Capture the cell that displays the provided text and extract its (x, y) central coordinate. 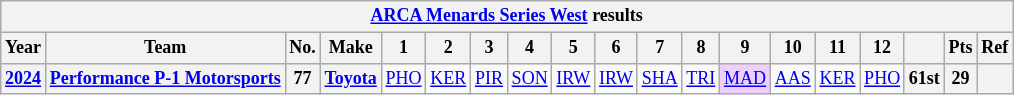
29 (960, 78)
SON (530, 78)
2 (448, 48)
9 (746, 48)
AAS (792, 78)
SHA (660, 78)
61st (924, 78)
12 (882, 48)
6 (616, 48)
Make (350, 48)
ARCA Menards Series West results (507, 16)
PIR (490, 78)
Toyota (350, 78)
4 (530, 48)
5 (574, 48)
11 (838, 48)
Team (165, 48)
MAD (746, 78)
TRI (701, 78)
10 (792, 48)
No. (302, 48)
1 (404, 48)
7 (660, 48)
77 (302, 78)
Performance P-1 Motorsports (165, 78)
8 (701, 48)
2024 (24, 78)
Pts (960, 48)
Ref (995, 48)
Year (24, 48)
3 (490, 48)
